Locate the cell with the specified text and output its [X, Y] center coordinate. 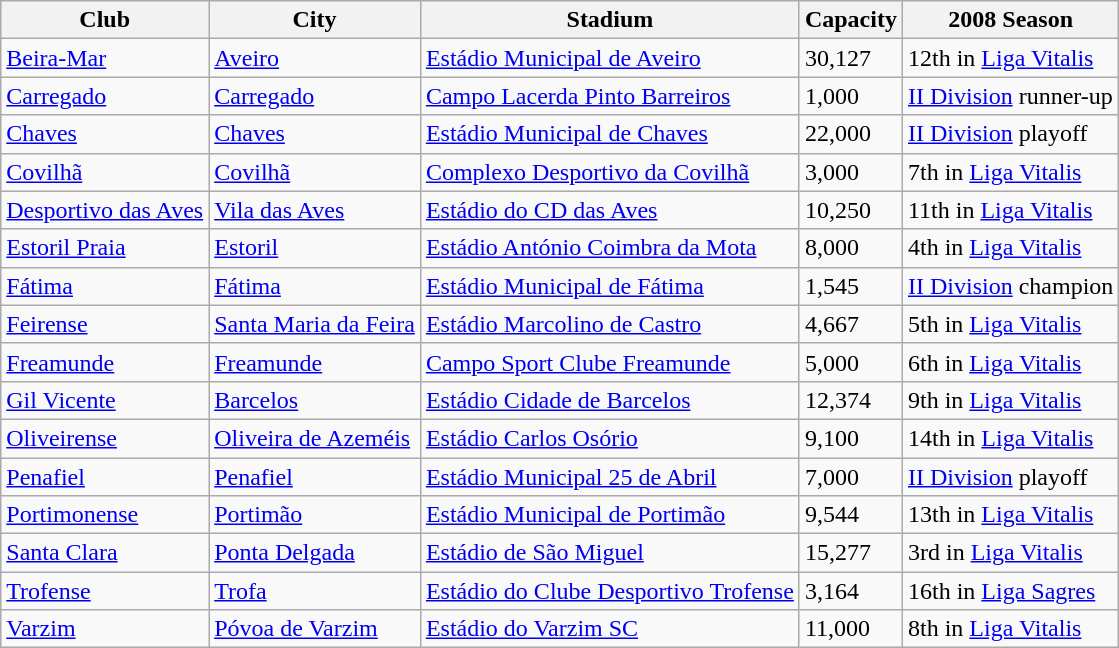
II Division runner-up [1010, 96]
Aveiro [315, 58]
Trofa [315, 591]
7,000 [850, 477]
15,277 [850, 553]
Vila das Aves [315, 210]
8th in Liga Vitalis [1010, 629]
Estádio Municipal de Portimão [610, 515]
6th in Liga Vitalis [1010, 362]
10,250 [850, 210]
9,100 [850, 438]
Estádio Municipal 25 de Abril [610, 477]
2008 Season [1010, 20]
Póvoa de Varzim [315, 629]
Portimonense [105, 515]
Estoril Praia [105, 248]
Santa Maria da Feira [315, 324]
Estádio do Clube Desportivo Trofense [610, 591]
Estádio Municipal de Fátima [610, 286]
Capacity [850, 20]
Estádio do Varzim SC [610, 629]
1,545 [850, 286]
Campo Lacerda Pinto Barreiros [610, 96]
Varzim [105, 629]
Oliveira de Azeméis [315, 438]
12,374 [850, 400]
Desportivo das Aves [105, 210]
Estádio de São Miguel [610, 553]
Estádio Marcolino de Castro [610, 324]
Oliveirense [105, 438]
Stadium [610, 20]
5,000 [850, 362]
Club [105, 20]
Estoril [315, 248]
14th in Liga Vitalis [1010, 438]
Santa Clara [105, 553]
Estádio do CD das Aves [610, 210]
5th in Liga Vitalis [1010, 324]
16th in Liga Sagres [1010, 591]
8,000 [850, 248]
12th in Liga Vitalis [1010, 58]
22,000 [850, 134]
Beira-Mar [105, 58]
3,000 [850, 172]
II Division champion [1010, 286]
Barcelos [315, 400]
3,164 [850, 591]
7th in Liga Vitalis [1010, 172]
Ponta Delgada [315, 553]
Estádio Cidade de Barcelos [610, 400]
City [315, 20]
Estádio Municipal de Aveiro [610, 58]
Gil Vicente [105, 400]
1,000 [850, 96]
Portimão [315, 515]
9,544 [850, 515]
11,000 [850, 629]
4,667 [850, 324]
Complexo Desportivo da Covilhã [610, 172]
Estádio António Coimbra da Mota [610, 248]
Campo Sport Clube Freamunde [610, 362]
13th in Liga Vitalis [1010, 515]
Trofense [105, 591]
30,127 [850, 58]
3rd in Liga Vitalis [1010, 553]
9th in Liga Vitalis [1010, 400]
Feirense [105, 324]
Estádio Carlos Osório [610, 438]
11th in Liga Vitalis [1010, 210]
Estádio Municipal de Chaves [610, 134]
4th in Liga Vitalis [1010, 248]
